Scan for the cell matching the given text and deliver its (x, y) coordinate at center. 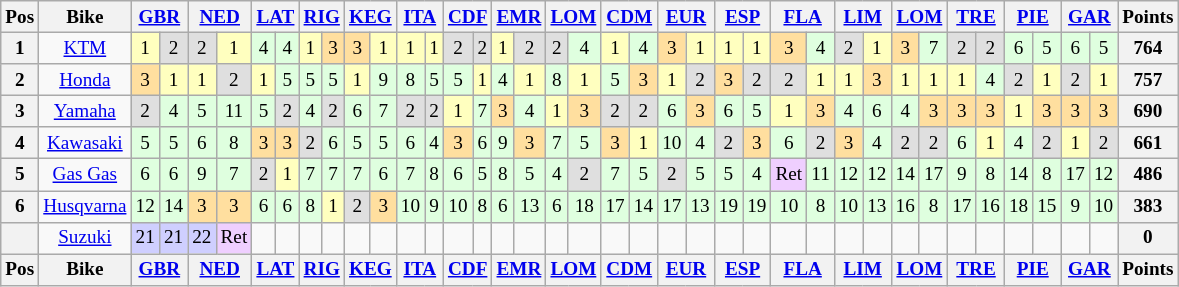
Kawasaki (85, 143)
690 (1148, 111)
486 (1148, 175)
22 (202, 238)
383 (1148, 206)
0 (1148, 238)
KTM (85, 48)
757 (1148, 80)
Honda (85, 80)
Yamaha (85, 111)
Gas Gas (85, 175)
Husqvarna (85, 206)
15 (1047, 206)
661 (1148, 143)
764 (1148, 48)
Suzuki (85, 238)
